From the cell containing the given text, extract its center point as (X, Y) coordinate. 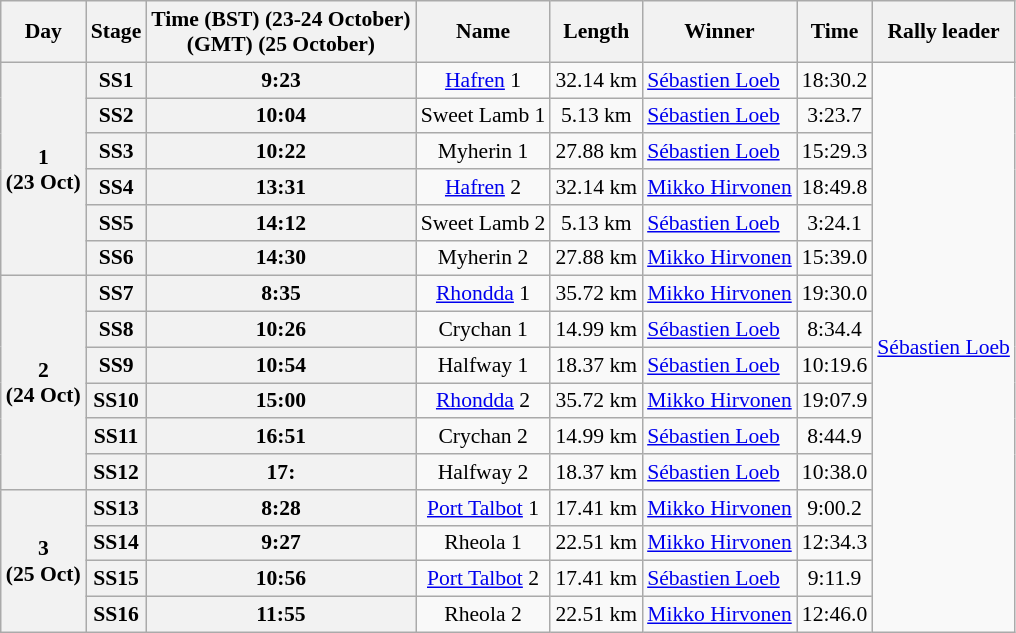
12:46.0 (834, 615)
Hafren 2 (484, 187)
9:27 (280, 543)
Port Talbot 2 (484, 579)
Halfway 1 (484, 365)
11:55 (280, 615)
SS11 (116, 437)
9:11.9 (834, 579)
SS15 (116, 579)
SS9 (116, 365)
10:19.6 (834, 365)
14:30 (280, 258)
2(24 Oct) (44, 383)
17: (280, 472)
10:26 (280, 330)
10:54 (280, 365)
SS16 (116, 615)
19:07.9 (834, 401)
Port Talbot 1 (484, 508)
SS6 (116, 258)
SS8 (116, 330)
18:49.8 (834, 187)
Sweet Lamb 2 (484, 223)
8:28 (280, 508)
1(23 Oct) (44, 169)
SS10 (116, 401)
Hafren 1 (484, 80)
SS5 (116, 223)
Myherin 1 (484, 152)
13:31 (280, 187)
Name (484, 32)
SS14 (116, 543)
SS13 (116, 508)
18:30.2 (834, 80)
10:38.0 (834, 472)
Rheola 2 (484, 615)
15:00 (280, 401)
Winner (720, 32)
Crychan 2 (484, 437)
8:35 (280, 294)
19:30.0 (834, 294)
10:04 (280, 116)
9:23 (280, 80)
Rally leader (944, 32)
Rhondda 1 (484, 294)
8:44.9 (834, 437)
15:39.0 (834, 258)
Sweet Lamb 1 (484, 116)
10:22 (280, 152)
Rhondda 2 (484, 401)
3:23.7 (834, 116)
SS4 (116, 187)
SS7 (116, 294)
SS1 (116, 80)
Rheola 1 (484, 543)
Time (834, 32)
15:29.3 (834, 152)
Halfway 2 (484, 472)
Length (596, 32)
12:34.3 (834, 543)
3(25 Oct) (44, 561)
Crychan 1 (484, 330)
16:51 (280, 437)
3:24.1 (834, 223)
SS12 (116, 472)
Day (44, 32)
14:12 (280, 223)
8:34.4 (834, 330)
Myherin 2 (484, 258)
SS2 (116, 116)
Stage (116, 32)
Time (BST) (23-24 October)(GMT) (25 October) (280, 32)
SS3 (116, 152)
10:56 (280, 579)
9:00.2 (834, 508)
